Identify which cell holds the provided text, then report its [x, y] central coordinate. 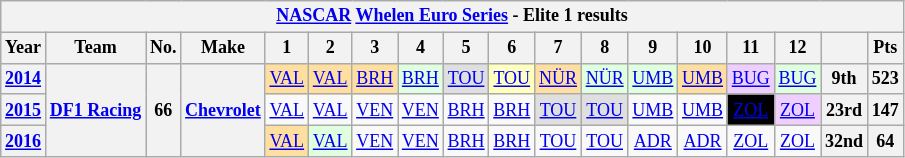
23rd [844, 110]
3 [375, 48]
5 [466, 48]
DF1 Racing [95, 110]
No. [164, 48]
32nd [844, 140]
4 [421, 48]
147 [885, 110]
Pts [885, 48]
66 [164, 110]
11 [750, 48]
12 [798, 48]
9th [844, 78]
523 [885, 78]
6 [512, 48]
64 [885, 140]
9 [653, 48]
2016 [24, 140]
Team [95, 48]
2014 [24, 78]
2015 [24, 110]
NASCAR Whelen Euro Series - Elite 1 results [452, 16]
10 [703, 48]
7 [558, 48]
8 [604, 48]
Chevrolet [223, 110]
2 [330, 48]
1 [286, 48]
Make [223, 48]
Year [24, 48]
